Find where the given text appears and provide that cell's center as (x, y) coordinate. 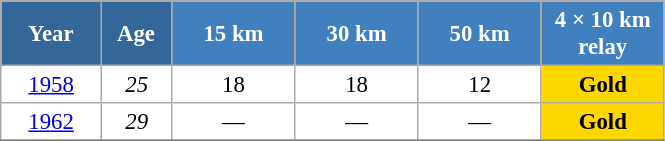
Age (136, 34)
4 × 10 km relay (602, 34)
1962 (52, 122)
25 (136, 85)
30 km (356, 34)
29 (136, 122)
12 (480, 85)
50 km (480, 34)
Year (52, 34)
15 km (234, 34)
1958 (52, 85)
